From the cell containing the given text, extract its center point as (x, y) coordinate. 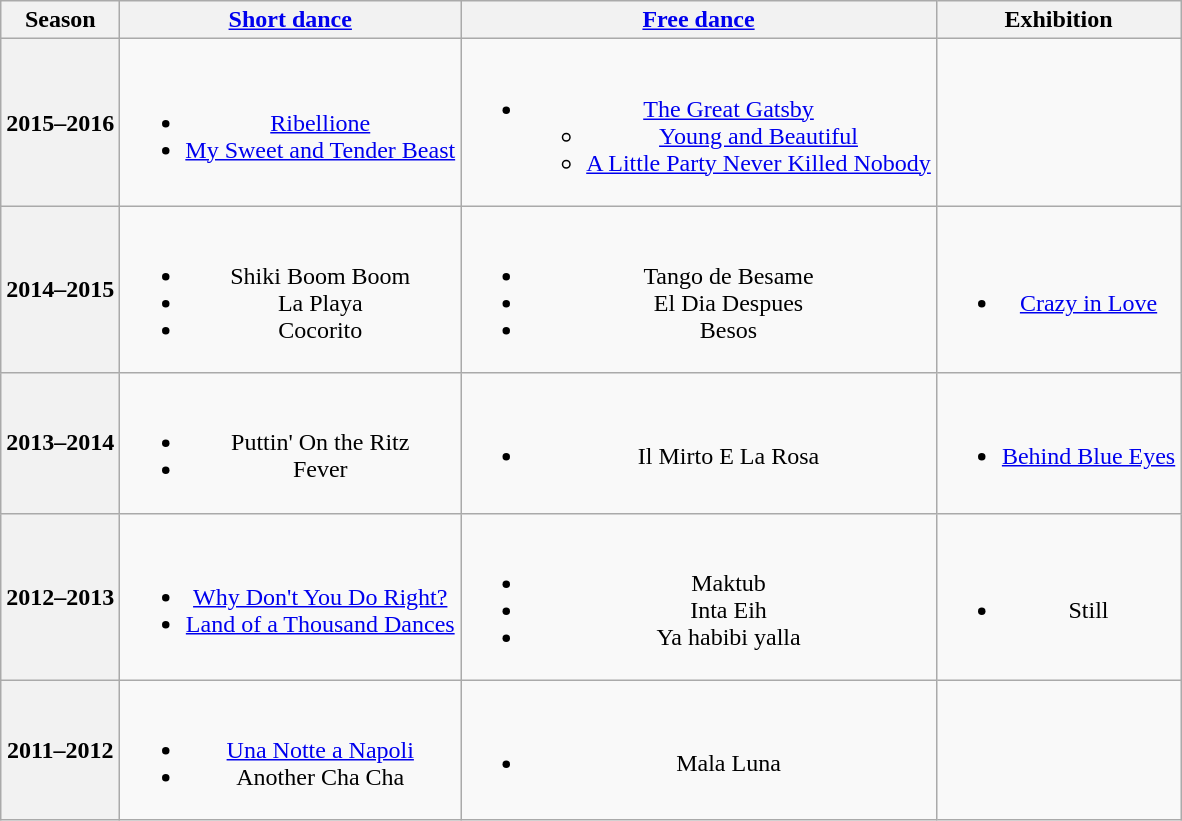
Tango de Besame El Dia Despues Besos (699, 290)
Behind Blue Eyes (1058, 443)
Shiki Boom Boom La Playa Cocorito (290, 290)
Why Don't You Do Right? Land of a Thousand Dances (290, 596)
Still (1058, 596)
The Great GatsbyYoung and Beautiful A Little Party Never Killed Nobody (699, 122)
2012–2013 (60, 596)
Short dance (290, 20)
Crazy in Love (1058, 290)
Maktub Inta Eih Ya habibi yalla (699, 596)
Mala Luna (699, 750)
2014–2015 (60, 290)
2011–2012 (60, 750)
Il Mirto E La Rosa (699, 443)
2013–2014 (60, 443)
Season (60, 20)
2015–2016 (60, 122)
Ribellione My Sweet and Tender Beast (290, 122)
Free dance (699, 20)
Puttin' On the Ritz Fever (290, 443)
Una Notte a Napoli Another Cha Cha (290, 750)
Exhibition (1058, 20)
